Determine the (X, Y) coordinate at the center of the cell enclosing the given text.  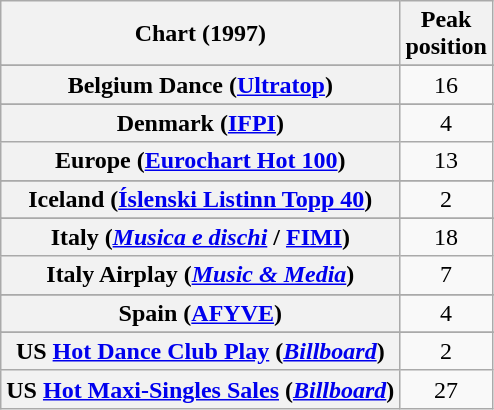
18 (446, 237)
Belgium Dance (Ultratop) (200, 85)
13 (446, 161)
US Hot Dance Club Play (Billboard) (200, 351)
Iceland (Íslenski Listinn Topp 40) (200, 199)
27 (446, 389)
Italy Airplay (Music & Media) (200, 275)
Peakposition (446, 34)
Chart (1997) (200, 34)
Spain (AFYVE) (200, 313)
Italy (Musica e dischi / FIMI) (200, 237)
Europe (Eurochart Hot 100) (200, 161)
7 (446, 275)
16 (446, 85)
US Hot Maxi-Singles Sales (Billboard) (200, 389)
Denmark (IFPI) (200, 123)
